Return [x, y] of the center of cell containing provided text 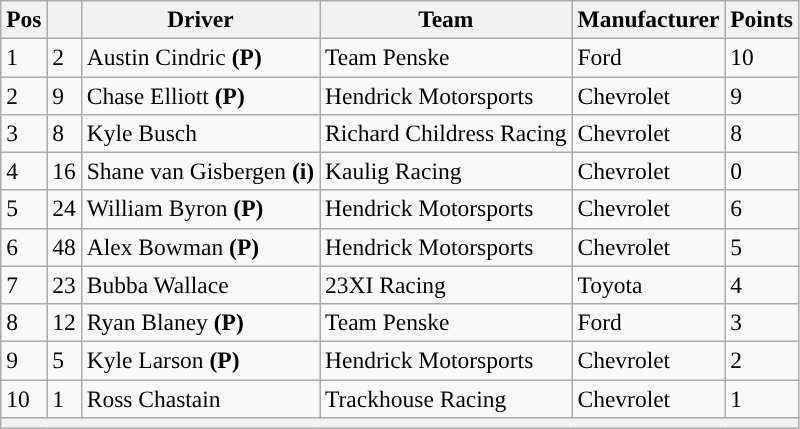
Team [446, 19]
Richard Childress Racing [446, 133]
24 [64, 209]
23 [64, 285]
Kaulig Racing [446, 171]
Manufacturer [648, 19]
Ryan Blaney (P) [200, 322]
Alex Bowman (P) [200, 247]
Kyle Larson (P) [200, 360]
7 [24, 285]
Points [762, 19]
23XI Racing [446, 285]
12 [64, 322]
Austin Cindric (P) [200, 57]
Bubba Wallace [200, 285]
Pos [24, 19]
Driver [200, 19]
Trackhouse Racing [446, 398]
48 [64, 247]
William Byron (P) [200, 209]
0 [762, 171]
Shane van Gisbergen (i) [200, 171]
Ross Chastain [200, 398]
16 [64, 171]
Chase Elliott (P) [200, 95]
Toyota [648, 285]
Kyle Busch [200, 133]
